Scan for the cell matching the given text and deliver its (x, y) coordinate at center. 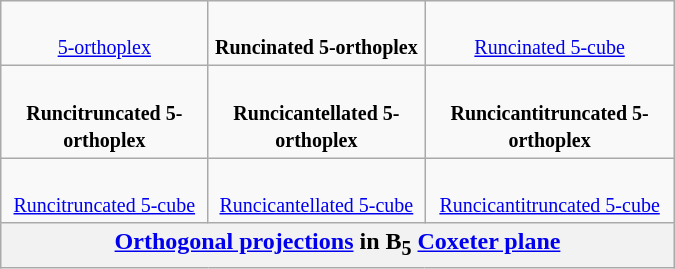
Runcinated 5-cube (550, 34)
Runcicantellated 5-cube (316, 190)
Runcicantellated 5-orthoplex (316, 112)
Orthogonal projections in B5 Coxeter plane (338, 245)
Runcitruncated 5-orthoplex (104, 112)
Runcicantitruncated 5-orthoplex (550, 112)
Runcitruncated 5-cube (104, 190)
Runcinated 5-orthoplex (316, 34)
5-orthoplex (104, 34)
Runcicantitruncated 5-cube (550, 190)
